Identify which cell holds the provided text, then report its (X, Y) central coordinate. 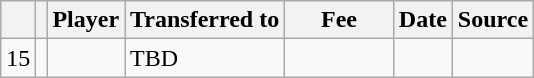
15 (18, 58)
Fee (340, 20)
Player (86, 20)
Date (422, 20)
Source (492, 20)
TBD (205, 58)
Transferred to (205, 20)
